Detect which cell encompasses the target text, then output its (x, y) center coordinate. 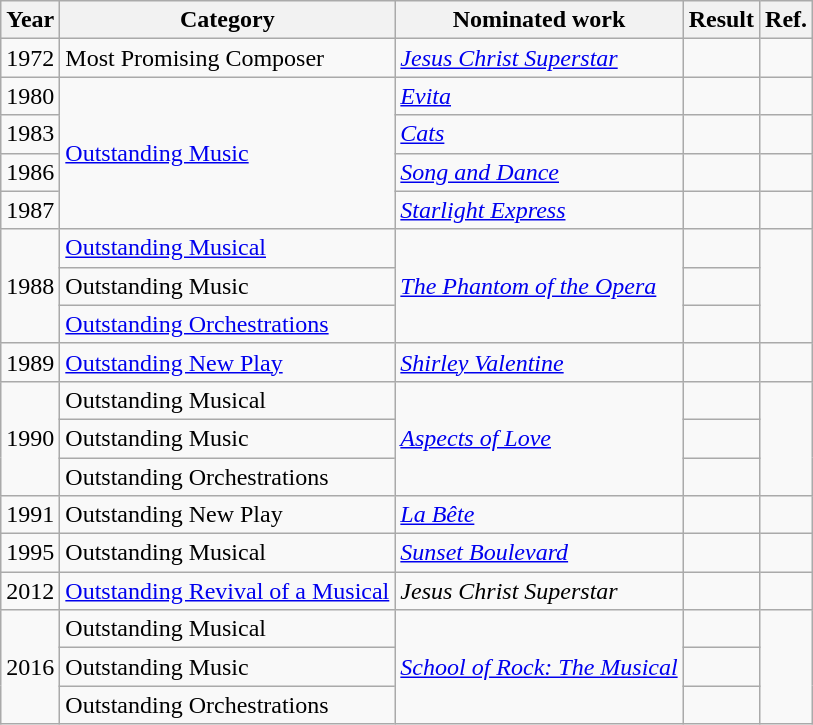
Ref. (786, 20)
Nominated work (539, 20)
2016 (30, 667)
1990 (30, 438)
Sunset Boulevard (539, 553)
1995 (30, 553)
School of Rock: The Musical (539, 667)
Year (30, 20)
Song and Dance (539, 172)
Shirley Valentine (539, 362)
La Bête (539, 515)
Starlight Express (539, 210)
2012 (30, 591)
1991 (30, 515)
1980 (30, 96)
Outstanding Revival of a Musical (228, 591)
Result (721, 20)
Evita (539, 96)
1986 (30, 172)
1989 (30, 362)
1972 (30, 58)
The Phantom of the Opera (539, 286)
1988 (30, 286)
Aspects of Love (539, 438)
Cats (539, 134)
Category (228, 20)
1983 (30, 134)
1987 (30, 210)
Most Promising Composer (228, 58)
